Extract the (x, y) coordinate from the center of the cell holding the provided text.  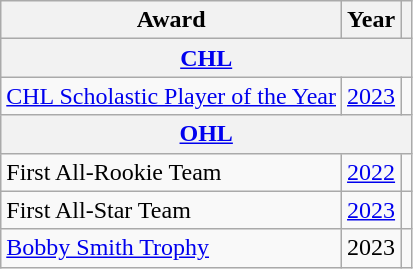
First All-Star Team (172, 210)
Award (172, 20)
OHL (206, 134)
First All-Rookie Team (172, 172)
CHL (206, 58)
Bobby Smith Trophy (172, 248)
Year (372, 20)
CHL Scholastic Player of the Year (172, 96)
2022 (372, 172)
